From the cell containing the given text, extract its center point as [x, y] coordinate. 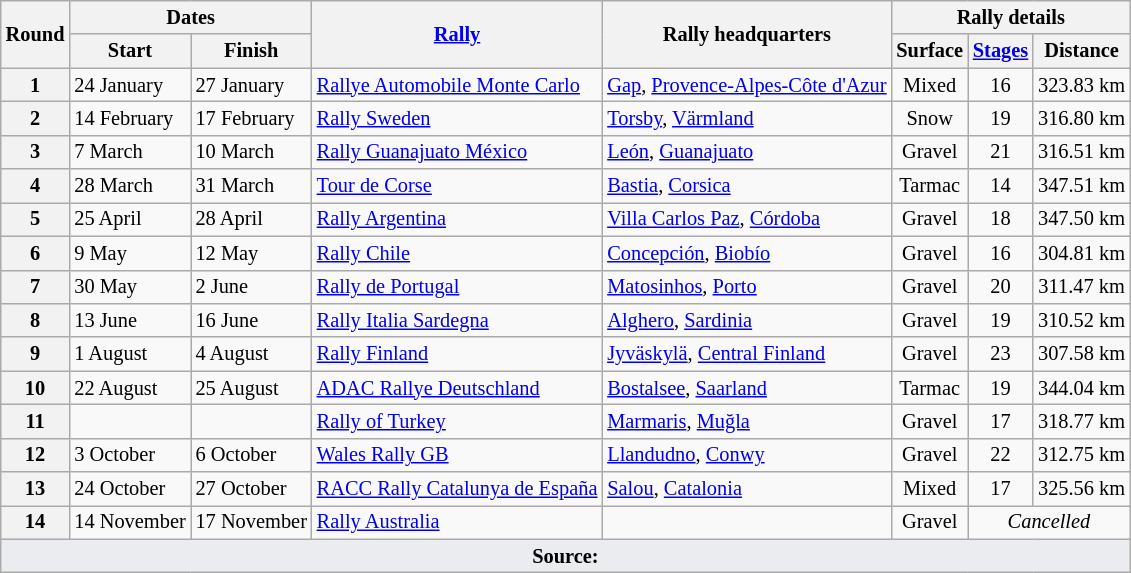
20 [1000, 287]
Gap, Provence-Alpes-Côte d'Azur [746, 85]
347.50 km [1082, 219]
22 [1000, 455]
2 June [252, 287]
Start [130, 51]
6 October [252, 455]
11 [36, 421]
Rally Argentina [458, 219]
Rally [458, 34]
347.51 km [1082, 186]
31 March [252, 186]
Torsby, Värmland [746, 118]
3 [36, 152]
7 [36, 287]
9 May [130, 253]
312.75 km [1082, 455]
Rally of Turkey [458, 421]
Rallye Automobile Monte Carlo [458, 85]
13 [36, 489]
ADAC Rallye Deutschland [458, 388]
311.47 km [1082, 287]
Dates [190, 17]
28 April [252, 219]
21 [1000, 152]
316.51 km [1082, 152]
316.80 km [1082, 118]
310.52 km [1082, 320]
318.77 km [1082, 421]
323.83 km [1082, 85]
Bostalsee, Saarland [746, 388]
Rally Italia Sardegna [458, 320]
Tour de Corse [458, 186]
Surface [929, 51]
17 February [252, 118]
7 March [130, 152]
Matosinhos, Porto [746, 287]
Cancelled [1049, 522]
344.04 km [1082, 388]
Villa Carlos Paz, Córdoba [746, 219]
17 November [252, 522]
304.81 km [1082, 253]
23 [1000, 354]
27 January [252, 85]
1 [36, 85]
12 May [252, 253]
24 January [130, 85]
3 October [130, 455]
12 [36, 455]
Round [36, 34]
Llandudno, Conwy [746, 455]
RACC Rally Catalunya de España [458, 489]
13 June [130, 320]
Finish [252, 51]
14 February [130, 118]
4 August [252, 354]
14 November [130, 522]
2 [36, 118]
18 [1000, 219]
Wales Rally GB [458, 455]
16 June [252, 320]
22 August [130, 388]
Rally de Portugal [458, 287]
1 August [130, 354]
307.58 km [1082, 354]
10 March [252, 152]
Rally Chile [458, 253]
25 August [252, 388]
27 October [252, 489]
Source: [566, 556]
10 [36, 388]
325.56 km [1082, 489]
Rally headquarters [746, 34]
5 [36, 219]
6 [36, 253]
Rally details [1010, 17]
Snow [929, 118]
28 March [130, 186]
24 October [130, 489]
Rally Finland [458, 354]
4 [36, 186]
Distance [1082, 51]
Jyväskylä, Central Finland [746, 354]
Stages [1000, 51]
Alghero, Sardinia [746, 320]
Rally Australia [458, 522]
Concepción, Biobío [746, 253]
Rally Sweden [458, 118]
9 [36, 354]
Rally Guanajuato México [458, 152]
León, Guanajuato [746, 152]
Bastia, Corsica [746, 186]
Salou, Catalonia [746, 489]
25 April [130, 219]
8 [36, 320]
Marmaris, Muğla [746, 421]
30 May [130, 287]
